Search for the cell housing the specified text and yield its (X, Y) center coordinate. 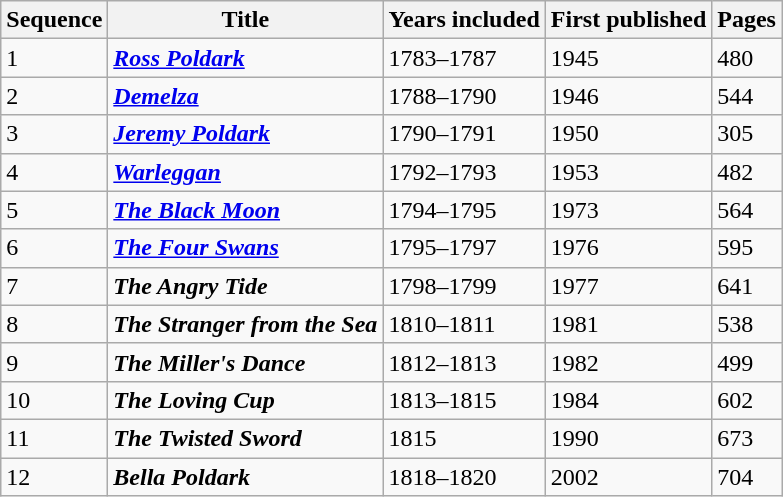
2002 (628, 477)
Ross Poldark (246, 58)
Pages (747, 20)
1982 (628, 362)
480 (747, 58)
The Angry Tide (246, 286)
12 (54, 477)
482 (747, 172)
1795–1797 (464, 248)
1813–1815 (464, 400)
544 (747, 96)
1790–1791 (464, 134)
1812–1813 (464, 362)
11 (54, 438)
The Four Swans (246, 248)
1984 (628, 400)
1976 (628, 248)
The Miller's Dance (246, 362)
The Black Moon (246, 210)
Demelza (246, 96)
1798–1799 (464, 286)
1788–1790 (464, 96)
1818–1820 (464, 477)
First published (628, 20)
2 (54, 96)
1990 (628, 438)
Sequence (54, 20)
1945 (628, 58)
1783–1787 (464, 58)
564 (747, 210)
673 (747, 438)
1973 (628, 210)
The Stranger from the Sea (246, 324)
7 (54, 286)
641 (747, 286)
5 (54, 210)
1810–1811 (464, 324)
4 (54, 172)
Bella Poldark (246, 477)
3 (54, 134)
8 (54, 324)
704 (747, 477)
6 (54, 248)
The Twisted Sword (246, 438)
305 (747, 134)
10 (54, 400)
538 (747, 324)
1 (54, 58)
The Loving Cup (246, 400)
1953 (628, 172)
1977 (628, 286)
602 (747, 400)
Years included (464, 20)
Warleggan (246, 172)
1946 (628, 96)
1792–1793 (464, 172)
1815 (464, 438)
499 (747, 362)
1950 (628, 134)
1981 (628, 324)
1794–1795 (464, 210)
595 (747, 248)
Jeremy Poldark (246, 134)
Title (246, 20)
9 (54, 362)
